Pinpoint the cell where the given text exists, returning its [x, y] midpoint coordinate. 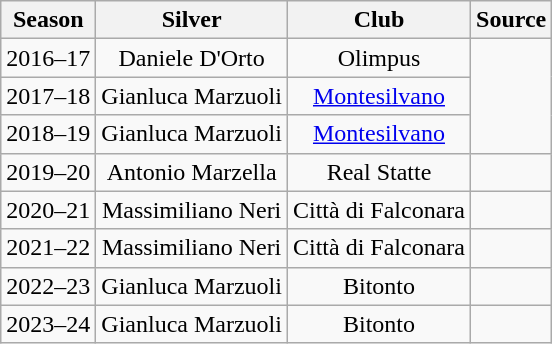
Season [48, 20]
2017–18 [48, 96]
Antonio Marzella [192, 172]
2016–17 [48, 58]
Silver [192, 20]
2019–20 [48, 172]
2022–23 [48, 286]
Real Statte [378, 172]
Club [378, 20]
Daniele D'Orto [192, 58]
Olimpus [378, 58]
2020–21 [48, 210]
2018–19 [48, 134]
2023–24 [48, 324]
2021–22 [48, 248]
Source [512, 20]
